Search for the cell housing the specified text and yield its [x, y] center coordinate. 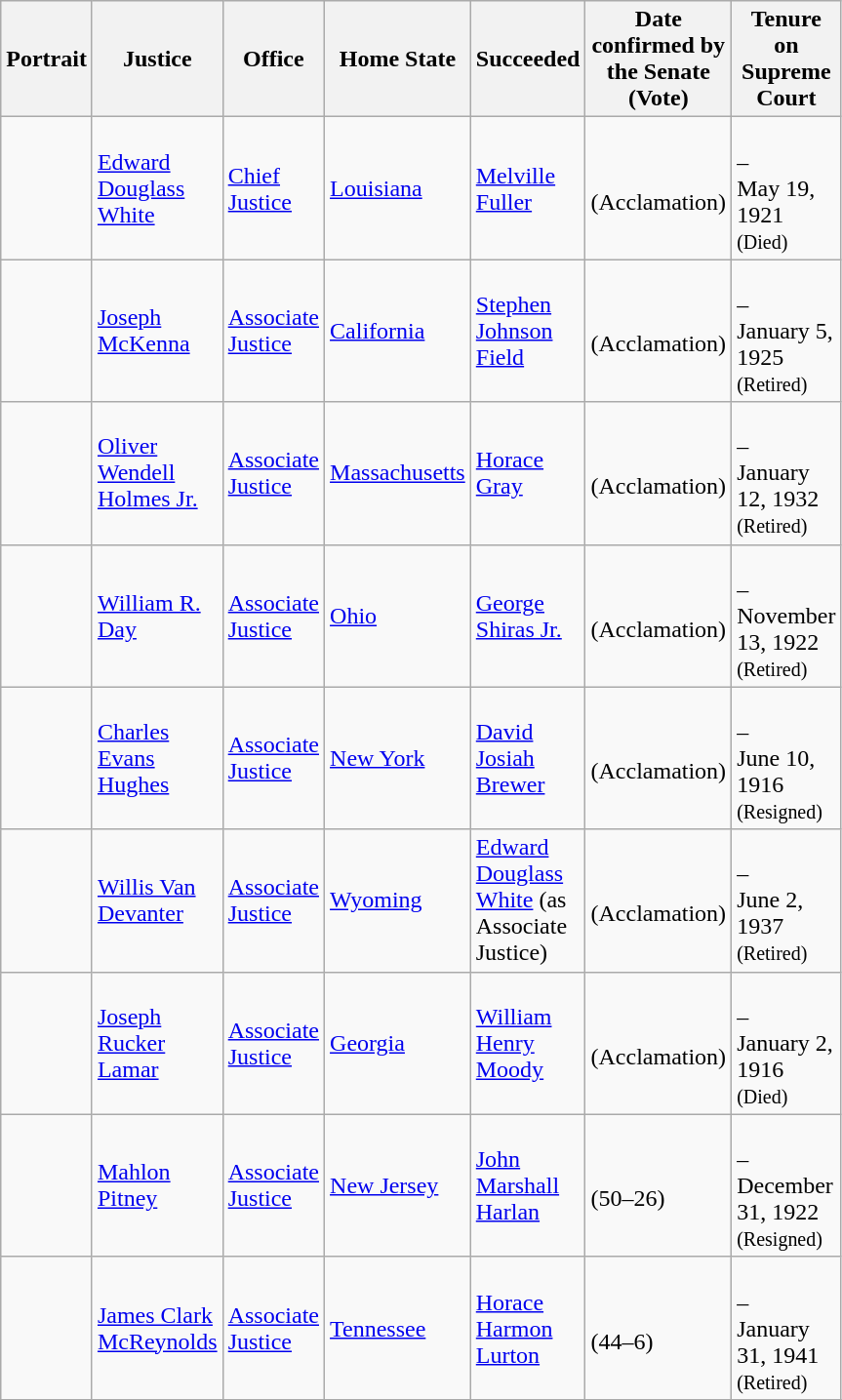
(44–6) [659, 1328]
William R. Day [157, 616]
–January 12, 1932(Retired) [786, 473]
John Marshall Harlan [528, 1185]
Stephen Johnson Field [528, 331]
David Josiah Brewer [528, 758]
Date confirmed by the Senate(Vote) [659, 59]
Joseph McKenna [157, 331]
Office [273, 59]
Horace Gray [528, 473]
–June 2, 1937(Retired) [786, 900]
New Jersey [398, 1185]
Georgia [398, 1043]
Portrait [47, 59]
(50–26) [659, 1185]
Massachusetts [398, 473]
Tennessee [398, 1328]
Joseph Rucker Lamar [157, 1043]
Charles Evans Hughes [157, 758]
Tenure on Supreme Court [786, 59]
Chief Justice [273, 188]
–January 31, 1941(Retired) [786, 1328]
Louisiana [398, 188]
Edward Douglass White [157, 188]
–November 13, 1922(Retired) [786, 616]
Melville Fuller [528, 188]
Horace Harmon Lurton [528, 1328]
–June 10, 1916(Resigned) [786, 758]
Oliver Wendell Holmes Jr. [157, 473]
–January 5, 1925(Retired) [786, 331]
–December 31, 1922(Resigned) [786, 1185]
Willis Van Devanter [157, 900]
New York [398, 758]
Wyoming [398, 900]
–May 19, 1921(Died) [786, 188]
Ohio [398, 616]
Succeeded [528, 59]
James Clark McReynolds [157, 1328]
Edward Douglass White (as Associate Justice) [528, 900]
Justice [157, 59]
California [398, 331]
George Shiras Jr. [528, 616]
William Henry Moody [528, 1043]
Home State [398, 59]
Mahlon Pitney [157, 1185]
–January 2, 1916(Died) [786, 1043]
